Find where the given text appears and provide that cell's center as [X, Y] coordinate. 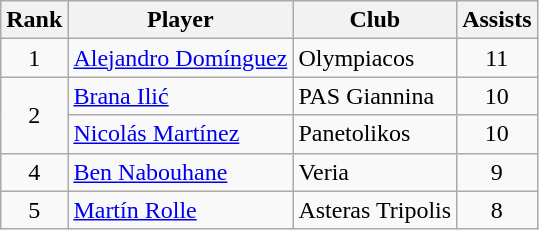
Alejandro Domínguez [180, 58]
Asteras Tripolis [375, 210]
Panetolikos [375, 134]
Olympiacos [375, 58]
Ben Nabouhane [180, 172]
Rank [34, 20]
8 [497, 210]
5 [34, 210]
PAS Giannina [375, 96]
11 [497, 58]
Club [375, 20]
Veria [375, 172]
Brana Ilić [180, 96]
4 [34, 172]
9 [497, 172]
Assists [497, 20]
Nicolás Martínez [180, 134]
1 [34, 58]
2 [34, 115]
Player [180, 20]
Martín Rolle [180, 210]
